Identify which cell holds the provided text, then report its (X, Y) central coordinate. 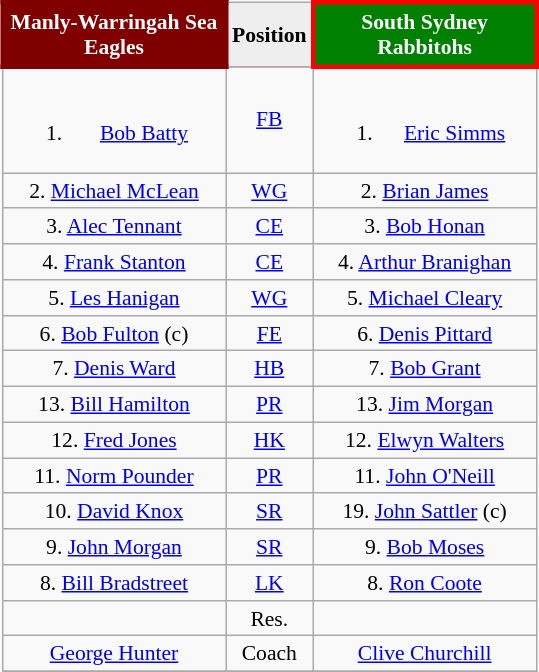
12. Elwyn Walters (424, 440)
4. Frank Stanton (114, 262)
19. John Sattler (c) (424, 511)
7. Bob Grant (424, 369)
Clive Churchill (424, 654)
2. Brian James (424, 191)
11. John O'Neill (424, 476)
LK (270, 583)
7. Denis Ward (114, 369)
Manly-Warringah Sea Eagles (114, 35)
Res. (270, 618)
HK (270, 440)
Coach (270, 654)
Position (270, 35)
8. Ron Coote (424, 583)
5. Les Hanigan (114, 298)
HB (270, 369)
FB (270, 120)
Eric Simms (424, 120)
12. Fred Jones (114, 440)
5. Michael Cleary (424, 298)
13. Jim Morgan (424, 405)
10. David Knox (114, 511)
4. Arthur Branighan (424, 262)
9. John Morgan (114, 547)
FE (270, 333)
Bob Batty (114, 120)
3. Alec Tennant (114, 226)
2. Michael McLean (114, 191)
3. Bob Honan (424, 226)
6. Bob Fulton (c) (114, 333)
6. Denis Pittard (424, 333)
George Hunter (114, 654)
11. Norm Pounder (114, 476)
9. Bob Moses (424, 547)
13. Bill Hamilton (114, 405)
8. Bill Bradstreet (114, 583)
South Sydney Rabbitohs (424, 35)
